Output the [X, Y] coordinate of the center of the cell containing the given text.  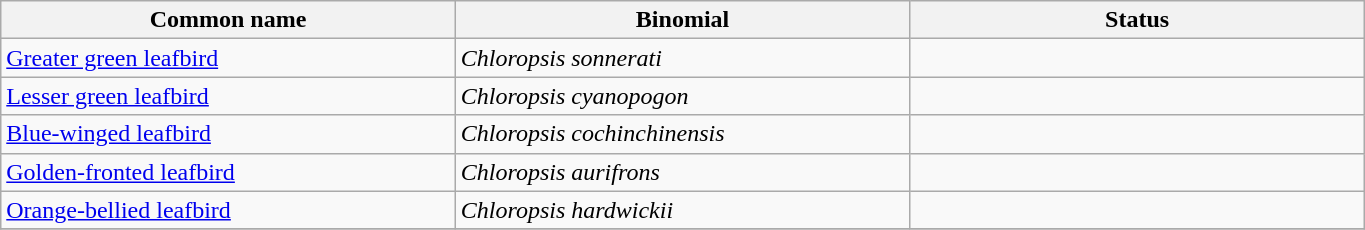
Chloropsis cochinchinensis [682, 134]
Golden-fronted leafbird [228, 172]
Chloropsis sonnerati [682, 58]
Lesser green leafbird [228, 96]
Common name [228, 20]
Blue-winged leafbird [228, 134]
Chloropsis hardwickii [682, 210]
Orange-bellied leafbird [228, 210]
Chloropsis aurifrons [682, 172]
Status [1138, 20]
Greater green leafbird [228, 58]
Binomial [682, 20]
Chloropsis cyanopogon [682, 96]
